Identify which cell holds the provided text, then report its [X, Y] central coordinate. 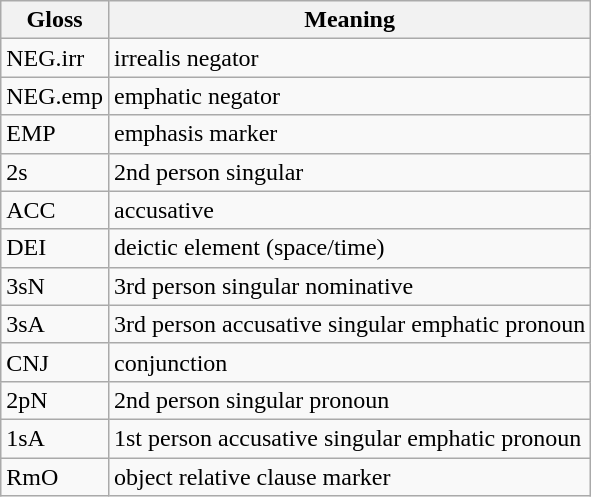
1st person accusative singular emphatic pronoun [349, 438]
Gloss [55, 20]
Meaning [349, 20]
2nd person singular pronoun [349, 400]
CNJ [55, 362]
EMP [55, 134]
3sN [55, 286]
2nd person singular [349, 172]
NEG.irr [55, 58]
DEI [55, 248]
3sA [55, 324]
accusative [349, 210]
emphasis marker [349, 134]
1sA [55, 438]
irrealis negator [349, 58]
3rd person singular nominative [349, 286]
2pN [55, 400]
3rd person accusative singular emphatic pronoun [349, 324]
2s [55, 172]
conjunction [349, 362]
emphatic negator [349, 96]
RmO [55, 477]
ACC [55, 210]
object relative clause marker [349, 477]
deictic element (space/time) [349, 248]
NEG.emp [55, 96]
